Output the (X, Y) coordinate of the center of the cell containing the given text.  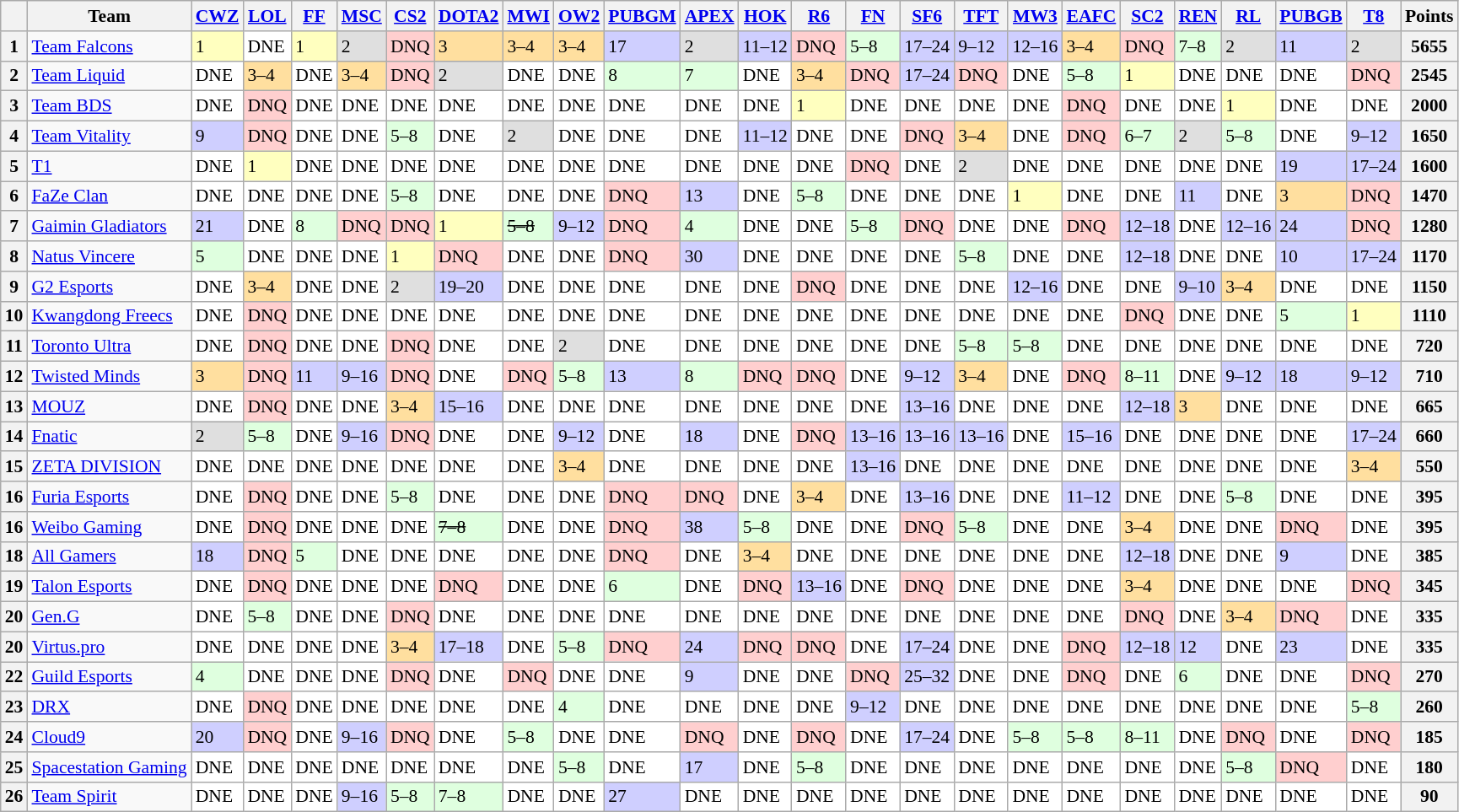
CWZ (218, 16)
25 (14, 767)
Gen.G (109, 617)
PUBGB (1311, 16)
MWI (528, 16)
Virtus.pro (109, 647)
CS2 (410, 16)
FF (314, 16)
Fnatic (109, 437)
27 (642, 797)
EAFC (1091, 16)
1600 (1429, 166)
710 (1429, 377)
26 (14, 797)
1110 (1429, 316)
REN (1198, 16)
6–7 (1147, 137)
1170 (1429, 256)
SF6 (927, 16)
SC2 (1147, 16)
270 (1429, 677)
15 (14, 467)
DRX (109, 707)
2000 (1429, 106)
TFT (981, 16)
Weibo Gaming (109, 527)
19–20 (469, 287)
Toronto Ultra (109, 347)
Twisted Minds (109, 377)
Points (1429, 16)
1280 (1429, 227)
17–18 (469, 647)
14 (14, 437)
90 (1429, 797)
Team BDS (109, 106)
260 (1429, 707)
1470 (1429, 196)
720 (1429, 347)
5655 (1429, 46)
All Gamers (109, 557)
25–32 (927, 677)
550 (1429, 467)
T1 (109, 166)
Guild Esports (109, 677)
DOTA2 (469, 16)
G2 Esports (109, 287)
ZETA DIVISION (109, 467)
Natus Vincere (109, 256)
HOK (766, 16)
OW2 (579, 16)
Furia Esports (109, 497)
R6 (819, 16)
Team Liquid (109, 76)
FN (873, 16)
665 (1429, 406)
T8 (1374, 16)
30 (710, 256)
Team Vitality (109, 137)
9–10 (1198, 287)
21 (218, 227)
Spacestation Gaming (109, 767)
APEX (710, 16)
MOUZ (109, 406)
22 (14, 677)
PUBGM (642, 16)
Team Spirit (109, 797)
LOL (266, 16)
660 (1429, 437)
385 (1429, 557)
MW3 (1035, 16)
Cloud9 (109, 737)
MSC (362, 16)
Team Falcons (109, 46)
1650 (1429, 137)
RL (1248, 16)
FaZe Clan (109, 196)
Team (109, 16)
Gaimin Gladiators (109, 227)
180 (1429, 767)
38 (710, 527)
2545 (1429, 76)
Talon Esports (109, 587)
345 (1429, 587)
185 (1429, 737)
1150 (1429, 287)
Kwangdong Freecs (109, 316)
